Provide the [x, y] coordinate of the cell's center where the given text is located.  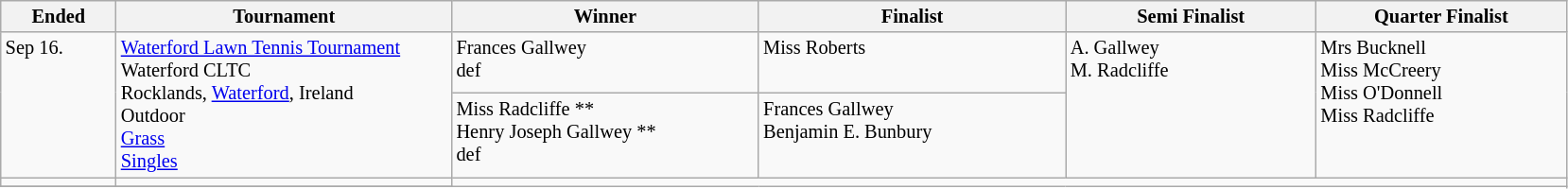
Miss Roberts [912, 62]
Mrs Bucknell Miss McCreery Miss O'Donnell Miss Radcliffe [1441, 105]
Frances Gallwey Benjamin E. Bunbury [912, 135]
Winner [605, 16]
Waterford Lawn Tennis TournamentWaterford CLTCRocklands, Waterford, IrelandOutdoorGrassSingles [284, 105]
Quarter Finalist [1441, 16]
Ended [59, 16]
Miss Radcliffe ** Henry Joseph Gallwey ** def [605, 135]
Finalist [912, 16]
A. Gallwey M. Radcliffe [1192, 105]
Semi Finalist [1192, 16]
Tournament [284, 16]
Sep 16. [59, 105]
Frances Gallweydef [605, 62]
